Return the (X, Y) coordinate for the center point of the cell that contains the specified text.  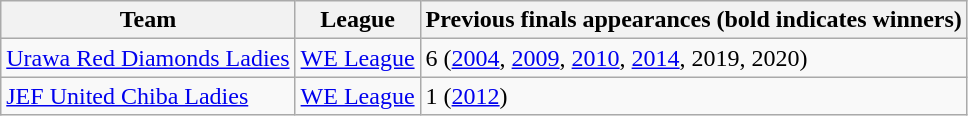
1 (2012) (694, 96)
6 (2004, 2009, 2010, 2014, 2019, 2020) (694, 58)
Urawa Red Diamonds Ladies (148, 58)
Previous finals appearances (bold indicates winners) (694, 20)
JEF United Chiba Ladies (148, 96)
League (358, 20)
Team (148, 20)
